Return the [x, y] coordinate for the center point of the cell that contains the specified text.  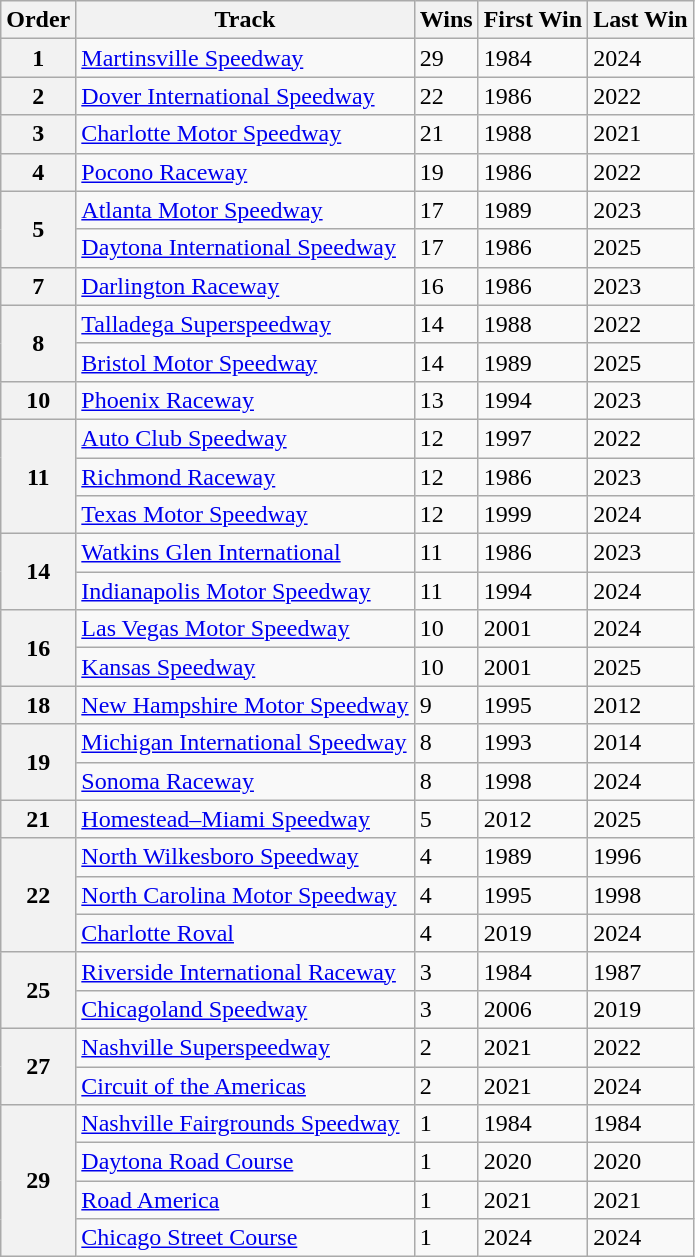
1999 [533, 515]
Bristol Motor Speedway [245, 362]
1993 [533, 743]
North Wilkesboro Speedway [245, 857]
Charlotte Motor Speedway [245, 134]
Phoenix Raceway [245, 400]
1997 [533, 438]
Circuit of the Americas [245, 1085]
Auto Club Speedway [245, 438]
Las Vegas Motor Speedway [245, 629]
New Hampshire Motor Speedway [245, 705]
Daytona Road Course [245, 1162]
Charlotte Roval [245, 933]
1987 [641, 971]
Richmond Raceway [245, 477]
25 [38, 990]
Talladega Superspeedway [245, 324]
Kansas Speedway [245, 667]
Chicago Street Course [245, 1238]
2006 [533, 1009]
Dover International Speedway [245, 96]
Road America [245, 1200]
Martinsville Speedway [245, 58]
Chicagoland Speedway [245, 1009]
Michigan International Speedway [245, 743]
Wins [446, 20]
Darlington Raceway [245, 286]
Indianapolis Motor Speedway [245, 591]
13 [446, 400]
Pocono Raceway [245, 172]
2014 [641, 743]
Last Win [641, 20]
Atlanta Motor Speedway [245, 210]
27 [38, 1066]
Watkins Glen International [245, 553]
1996 [641, 857]
Daytona International Speedway [245, 248]
Track [245, 20]
First Win [533, 20]
Riverside International Raceway [245, 971]
Texas Motor Speedway [245, 515]
Nashville Superspeedway [245, 1047]
North Carolina Motor Speedway [245, 895]
7 [38, 286]
9 [446, 705]
Sonoma Raceway [245, 781]
Order [38, 20]
18 [38, 705]
Nashville Fairgrounds Speedway [245, 1124]
Homestead–Miami Speedway [245, 819]
